Provide the [x, y] coordinate of the cell's center where the given text is located.  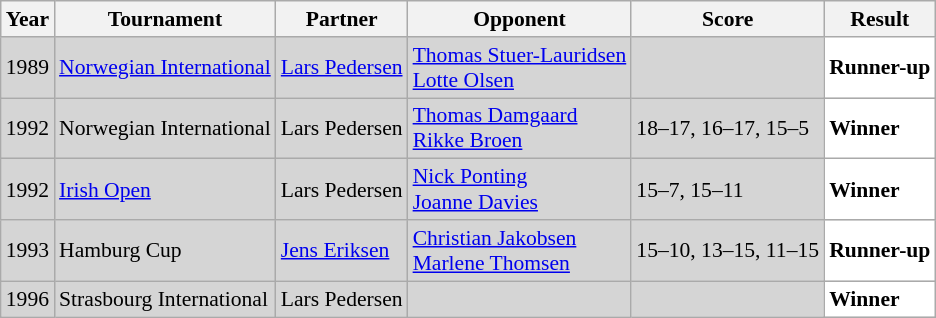
Irish Open [165, 190]
15–10, 13–15, 11–15 [728, 250]
Thomas Stuer-Lauridsen Lotte Olsen [520, 68]
Jens Eriksen [342, 250]
1989 [28, 68]
Opponent [520, 19]
Christian Jakobsen Marlene Thomsen [520, 250]
18–17, 16–17, 15–5 [728, 128]
Partner [342, 19]
Result [880, 19]
Tournament [165, 19]
1993 [28, 250]
Strasbourg International [165, 299]
Score [728, 19]
Year [28, 19]
15–7, 15–11 [728, 190]
1996 [28, 299]
Nick Ponting Joanne Davies [520, 190]
Thomas Damgaard Rikke Broen [520, 128]
Hamburg Cup [165, 250]
